For the text-containing cell, return its midpoint in [X, Y] coordinate format. 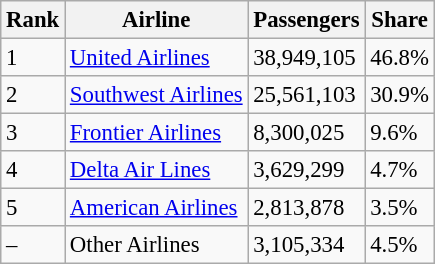
46.8% [400, 58]
Passengers [306, 20]
8,300,025 [306, 133]
9.6% [400, 133]
4.5% [400, 245]
1 [33, 58]
38,949,105 [306, 58]
5 [33, 208]
3,105,334 [306, 245]
American Airlines [156, 208]
– [33, 245]
3,629,299 [306, 170]
25,561,103 [306, 95]
3 [33, 133]
4.7% [400, 170]
Rank [33, 20]
United Airlines [156, 58]
Other Airlines [156, 245]
4 [33, 170]
Frontier Airlines [156, 133]
2 [33, 95]
Share [400, 20]
30.9% [400, 95]
3.5% [400, 208]
Delta Air Lines [156, 170]
2,813,878 [306, 208]
Airline [156, 20]
Southwest Airlines [156, 95]
